For the text-containing cell, return its midpoint in (X, Y) coordinate format. 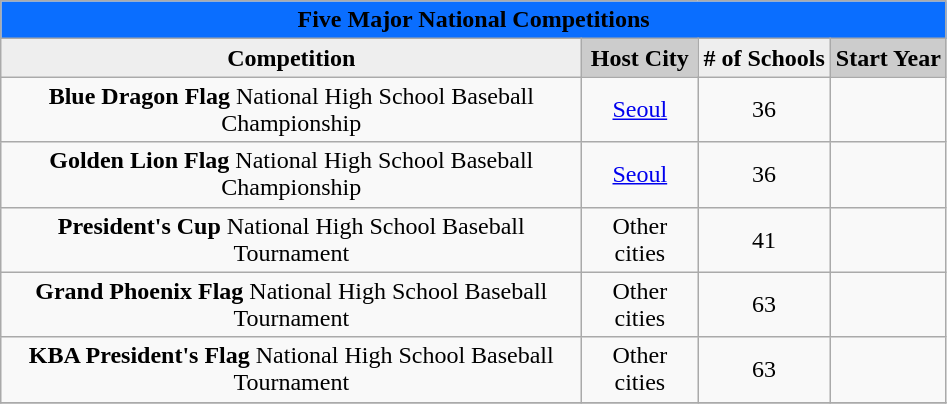
Golden Lion Flag National High School Baseball Championship (292, 174)
Host City (640, 58)
Five Major National Competitions (474, 20)
Competition (292, 58)
41 (764, 240)
KBA President's Flag National High School Baseball Tournament (292, 370)
President's Cup National High School Baseball Tournament (292, 240)
Grand Phoenix Flag National High School Baseball Tournament (292, 304)
# of Schools (764, 58)
Start Year (888, 58)
Blue Dragon Flag National High School Baseball Championship (292, 110)
